Identify which cell holds the provided text, then report its [x, y] central coordinate. 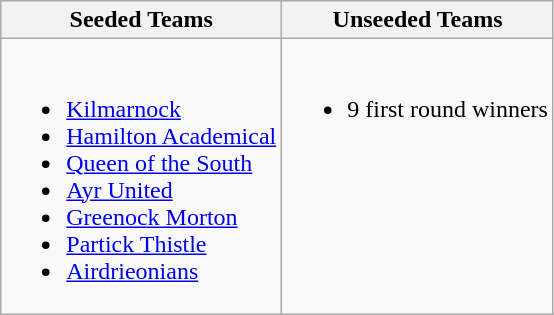
Seeded Teams [142, 20]
Unseeded Teams [418, 20]
9 first round winners [418, 176]
KilmarnockHamilton AcademicalQueen of the SouthAyr UnitedGreenock MortonPartick ThistleAirdrieonians [142, 176]
